Return (x, y) of the center of cell containing provided text 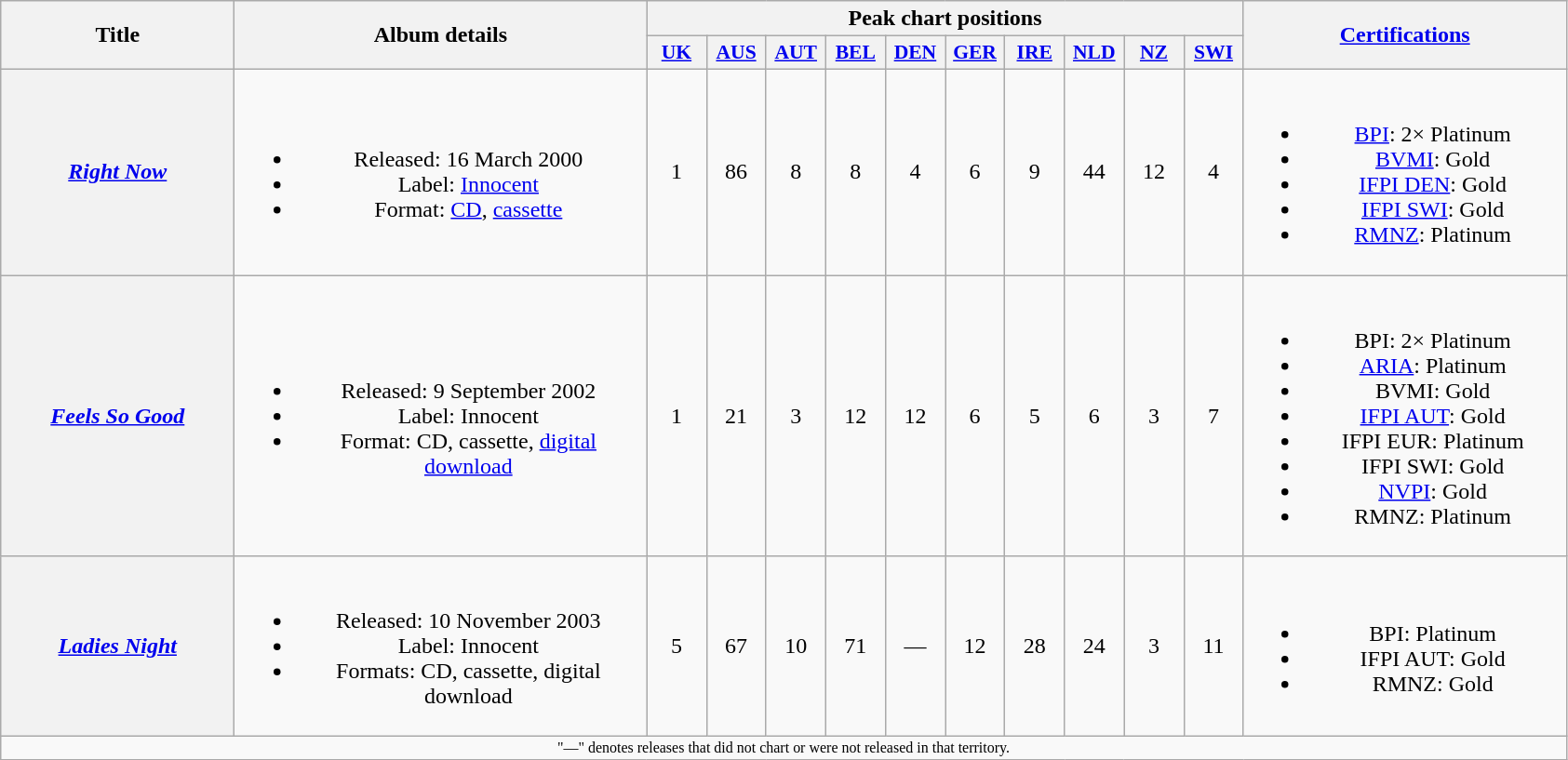
10 (796, 647)
Released: 10 November 2003Label: InnocentFormats: CD, cassette, digital download (441, 647)
NZ (1154, 53)
71 (855, 647)
AUT (796, 53)
Released: 16 March 2000Label: InnocentFormat: CD, cassette (441, 171)
24 (1094, 647)
Feels So Good (117, 416)
Ladies Night (117, 647)
Released: 9 September 2002Label: InnocentFormat: CD, cassette, digital download (441, 416)
SWI (1213, 53)
21 (736, 416)
— (915, 647)
11 (1213, 647)
Peak chart positions (945, 19)
BPI: 2× PlatinumBVMI: GoldIFPI DEN: GoldIFPI SWI: GoldRMNZ: Platinum (1405, 171)
Title (117, 35)
GER (975, 53)
7 (1213, 416)
86 (736, 171)
BPI: PlatinumIFPI AUT: GoldRMNZ: Gold (1405, 647)
IRE (1035, 53)
Certifications (1405, 35)
BPI: 2× PlatinumARIA: PlatinumBVMI: GoldIFPI AUT: GoldIFPI EUR: PlatinumIFPI SWI: GoldNVPI: GoldRMNZ: Platinum (1405, 416)
9 (1035, 171)
Right Now (117, 171)
UK (677, 53)
DEN (915, 53)
NLD (1094, 53)
AUS (736, 53)
BEL (855, 53)
28 (1035, 647)
44 (1094, 171)
"—" denotes releases that did not chart or were not released in that territory. (784, 748)
Album details (441, 35)
67 (736, 647)
